Identify which cell holds the provided text, then report its (x, y) central coordinate. 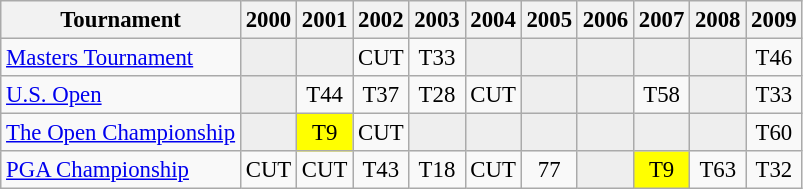
Tournament (121, 20)
2008 (718, 20)
T18 (437, 170)
77 (549, 170)
2001 (325, 20)
2000 (268, 20)
2003 (437, 20)
The Open Championship (121, 133)
T60 (774, 133)
T28 (437, 95)
2007 (661, 20)
T63 (718, 170)
T58 (661, 95)
T32 (774, 170)
2009 (774, 20)
T46 (774, 58)
2004 (493, 20)
2006 (605, 20)
U.S. Open (121, 95)
Masters Tournament (121, 58)
T37 (381, 95)
T43 (381, 170)
T44 (325, 95)
2005 (549, 20)
2002 (381, 20)
PGA Championship (121, 170)
